Output the (x, y) coordinate of the center of the cell containing the given text.  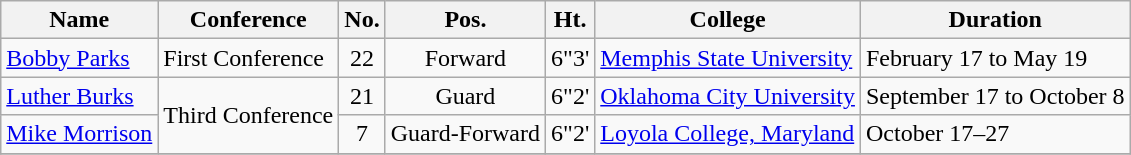
Ht. (570, 20)
Mike Morrison (80, 134)
6"3' (570, 58)
Third Conference (248, 115)
September 17 to October 8 (995, 96)
College (728, 20)
Guard (465, 96)
October 17–27 (995, 134)
No. (362, 20)
Oklahoma City University (728, 96)
Pos. (465, 20)
Loyola College, Maryland (728, 134)
Memphis State University (728, 58)
22 (362, 58)
First Conference (248, 58)
Name (80, 20)
Guard-Forward (465, 134)
Conference (248, 20)
Duration (995, 20)
7 (362, 134)
Forward (465, 58)
February 17 to May 19 (995, 58)
Luther Burks (80, 96)
Bobby Parks (80, 58)
21 (362, 96)
